Capture the cell that displays the provided text and extract its (X, Y) central coordinate. 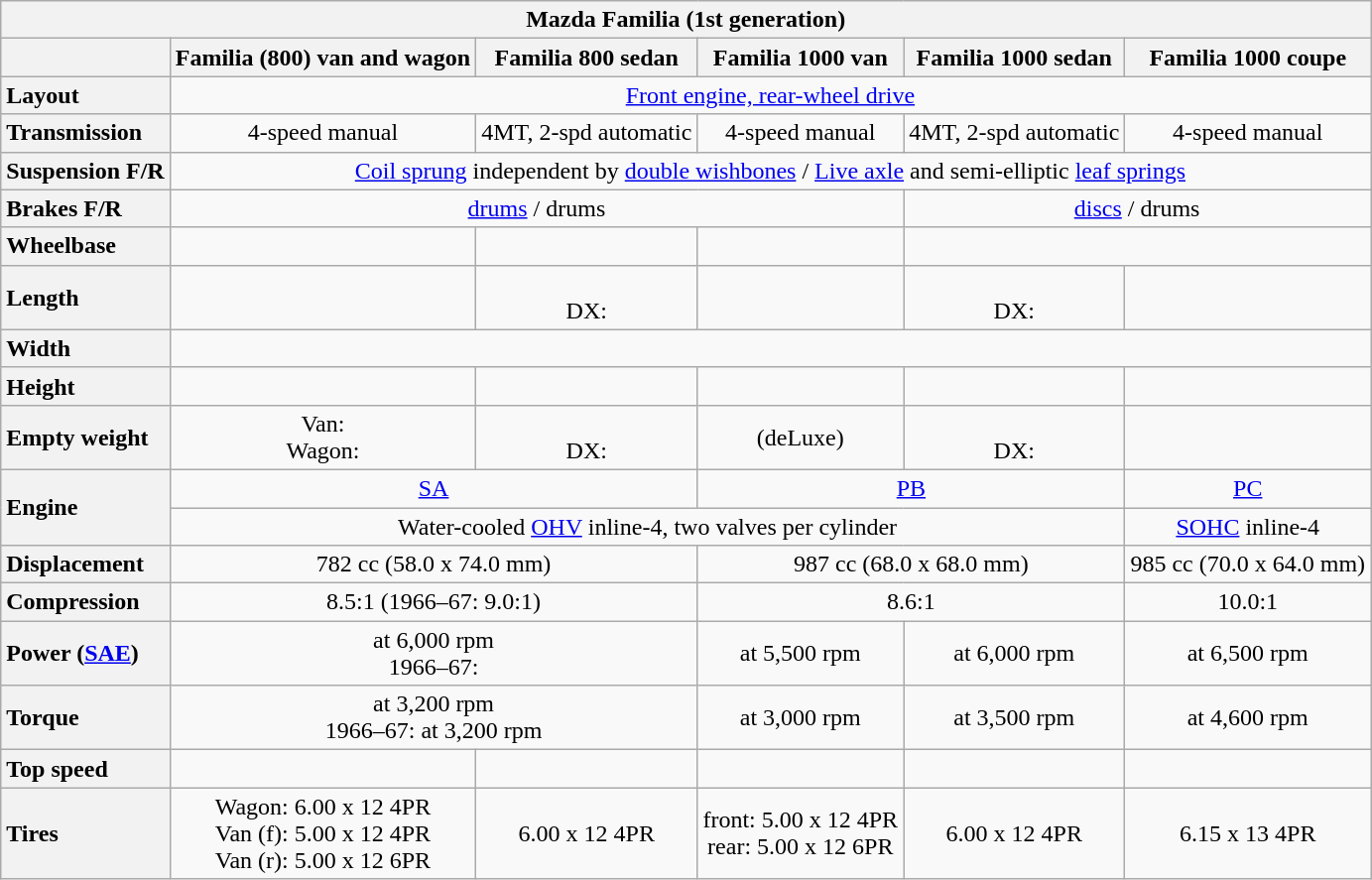
782 cc (58.0 x 74.0 mm) (434, 565)
8.5:1 (1966–67: 9.0:1) (434, 602)
Top speed (85, 769)
Brakes F/R (85, 208)
Displacement (85, 565)
Familia (800) van and wagon (322, 58)
8.6:1 (911, 602)
Empty weight (85, 437)
Familia 800 sedan (587, 58)
Front engine, rear-wheel drive (770, 95)
(deLuxe) (801, 437)
Wagon: 6.00 x 12 4PRVan (f): 5.00 x 12 4PRVan (r): 5.00 x 12 6PR (322, 833)
at 6,500 rpm (1248, 653)
Engine (85, 507)
985 cc (70.0 x 64.0 mm) (1248, 565)
PC (1248, 488)
6.15 x 13 4PR (1248, 833)
987 cc (68.0 x 68.0 mm) (911, 565)
Wheelbase (85, 246)
PB (911, 488)
at 6,000 rpm (1014, 653)
at 3,500 rpm (1014, 718)
Length (85, 298)
SA (434, 488)
Familia 1000 coupe (1248, 58)
10.0:1 (1248, 602)
Height (85, 386)
Familia 1000 van (801, 58)
front: 5.00 x 12 4PRrear: 5.00 x 12 6PR (801, 833)
Width (85, 348)
at 6,000 rpm1966–67: (434, 653)
Compression (85, 602)
at 4,600 rpm (1248, 718)
Layout (85, 95)
Tires (85, 833)
at 3,200 rpm1966–67: at 3,200 rpm (434, 718)
Water-cooled OHV inline-4, two valves per cylinder (647, 527)
Mazda Familia (1st generation) (686, 20)
Transmission (85, 133)
drums / drums (536, 208)
at 3,000 rpm (801, 718)
SOHC inline-4 (1248, 527)
discs / drums (1137, 208)
at 5,500 rpm (801, 653)
Familia 1000 sedan (1014, 58)
Coil sprung independent by double wishbones / Live axle and semi-elliptic leaf springs (770, 171)
Torque (85, 718)
Suspension F/R (85, 171)
Van: Wagon: (322, 437)
Power (SAE) (85, 653)
